Identify which cell holds the provided text, then report its [X, Y] central coordinate. 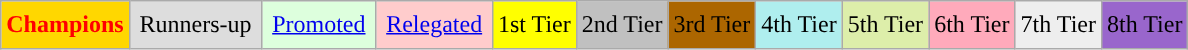
3rd Tier [712, 25]
1st Tier [534, 25]
Champions [65, 25]
8th Tier [1144, 25]
Relegated [434, 25]
2nd Tier [622, 25]
4th Tier [799, 25]
6th Tier [972, 25]
Promoted [319, 25]
5th Tier [885, 25]
Runners-up [196, 25]
7th Tier [1058, 25]
